Locate the cell with the specified text and output its [x, y] center coordinate. 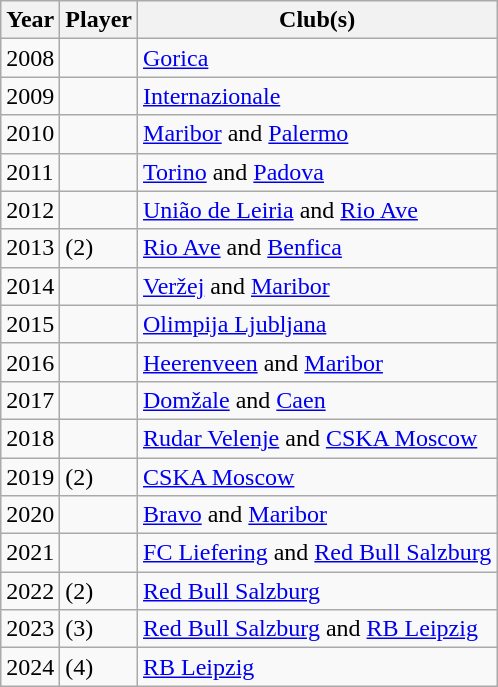
Domžale and Caen [318, 400]
Maribor and Palermo [318, 134]
FC Liefering and Red Bull Salzburg [318, 553]
Club(s) [318, 20]
Gorica [318, 58]
RB Leipzig [318, 667]
Red Bull Salzburg [318, 591]
2024 [30, 667]
2008 [30, 58]
2023 [30, 629]
2012 [30, 210]
2010 [30, 134]
CSKA Moscow [318, 477]
2014 [30, 286]
Year [30, 20]
Rio Ave and Benfica [318, 248]
2021 [30, 553]
União de Leiria and Rio Ave [318, 210]
2022 [30, 591]
2020 [30, 515]
2013 [30, 248]
2011 [30, 172]
2016 [30, 362]
2018 [30, 438]
Heerenveen and Maribor [318, 362]
2017 [30, 400]
Player [99, 20]
Torino and Padova [318, 172]
2019 [30, 477]
Veržej and Maribor [318, 286]
Olimpija Ljubljana [318, 324]
(3) [99, 629]
2015 [30, 324]
Red Bull Salzburg and RB Leipzig [318, 629]
Rudar Velenje and CSKA Moscow [318, 438]
2009 [30, 96]
Internazionale [318, 96]
(4) [99, 667]
Bravo and Maribor [318, 515]
